From the cell containing the given text, extract its center point as (X, Y) coordinate. 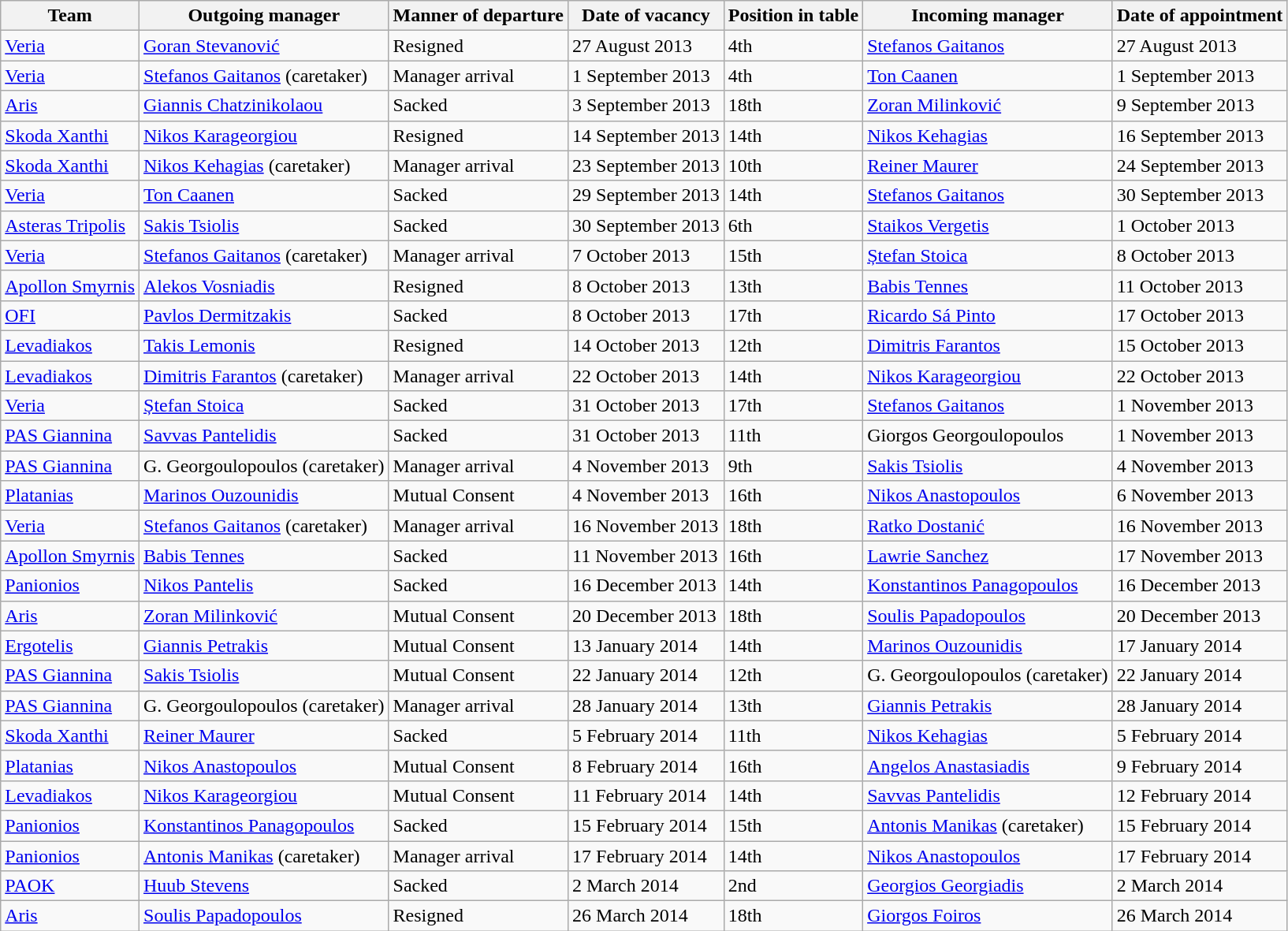
Team (70, 16)
23 September 2013 (646, 166)
6th (793, 225)
13 January 2014 (646, 646)
Staikos Vergetis (988, 225)
Dimitris Farantos (988, 345)
Pavlos Dermitzakis (265, 315)
9 September 2013 (1200, 106)
9th (793, 466)
7 October 2013 (646, 255)
29 September 2013 (646, 196)
Huub Stevens (265, 886)
Giannis Chatzinikolaou (265, 106)
12 February 2014 (1200, 795)
Nikos Kehagias (caretaker) (265, 166)
Ricardo Sá Pinto (988, 315)
OFI (70, 315)
Angelos Anastasiadis (988, 765)
17 October 2013 (1200, 315)
Incoming manager (988, 16)
14 October 2013 (646, 345)
11 October 2013 (1200, 285)
Nikos Pantelis (265, 586)
15 October 2013 (1200, 345)
Position in table (793, 16)
Date of appointment (1200, 16)
Giorgos Foiros (988, 916)
17 January 2014 (1200, 646)
11 November 2013 (646, 556)
24 September 2013 (1200, 166)
8 February 2014 (646, 765)
Manner of departure (478, 16)
Ratko Dostanić (988, 526)
Georgios Georgiadis (988, 886)
Takis Lemonis (265, 345)
10th (793, 166)
PAOK (70, 886)
Ergotelis (70, 646)
Goran Stevanović (265, 46)
Asteras Tripolis (70, 225)
Lawrie Sanchez (988, 556)
1 October 2013 (1200, 225)
Alekos Vosniadis (265, 285)
17 November 2013 (1200, 556)
6 November 2013 (1200, 496)
Outgoing manager (265, 16)
Giorgos Georgoulopoulos (988, 436)
9 February 2014 (1200, 765)
Dimitris Farantos (caretaker) (265, 376)
16 September 2013 (1200, 136)
11 February 2014 (646, 795)
3 September 2013 (646, 106)
2nd (793, 886)
Date of vacancy (646, 16)
14 September 2013 (646, 136)
